Find where the given text appears and provide that cell's center as [X, Y] coordinate. 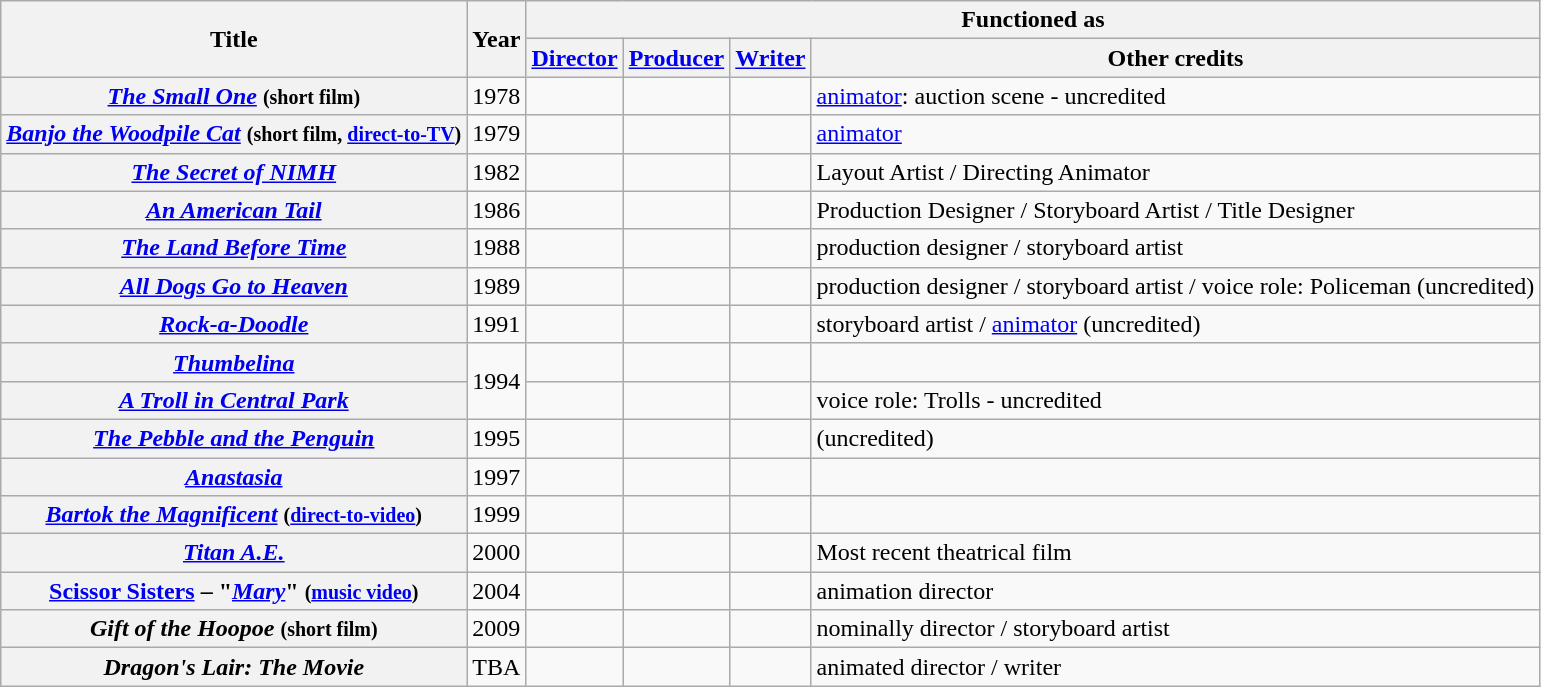
1978 [496, 96]
storyboard artist / animator (uncredited) [1176, 324]
Bartok the Magnificent (direct-to-video) [234, 515]
animator: auction scene - uncredited [1176, 96]
production designer / storyboard artist / voice role: Policeman (uncredited) [1176, 286]
1999 [496, 515]
The Small One (short film) [234, 96]
Rock-a-Doodle [234, 324]
Title [234, 39]
Titan A.E. [234, 553]
Functioned as [1033, 20]
An American Tail [234, 210]
1986 [496, 210]
1991 [496, 324]
Gift of the Hoopoe (short film) [234, 629]
production designer / storyboard artist [1176, 248]
Producer [676, 58]
All Dogs Go to Heaven [234, 286]
1982 [496, 172]
Year [496, 39]
Director [574, 58]
(uncredited) [1176, 438]
1994 [496, 381]
Thumbelina [234, 362]
Writer [770, 58]
TBA [496, 667]
nominally director / storyboard artist [1176, 629]
1979 [496, 134]
voice role: Trolls - uncredited [1176, 400]
The Secret of NIMH [234, 172]
1995 [496, 438]
animated director / writer [1176, 667]
Dragon's Lair: The Movie [234, 667]
The Land Before Time [234, 248]
1989 [496, 286]
Banjo the Woodpile Cat (short film, direct-to-TV) [234, 134]
2009 [496, 629]
A Troll in Central Park [234, 400]
Other credits [1176, 58]
Layout Artist / Directing Animator [1176, 172]
Most recent theatrical film [1176, 553]
2000 [496, 553]
animation director [1176, 591]
Scissor Sisters – "Mary" (music video) [234, 591]
animator [1176, 134]
2004 [496, 591]
Anastasia [234, 477]
1997 [496, 477]
The Pebble and the Penguin [234, 438]
Production Designer / Storyboard Artist / Title Designer [1176, 210]
1988 [496, 248]
